Return (x, y) of the center of cell containing provided text 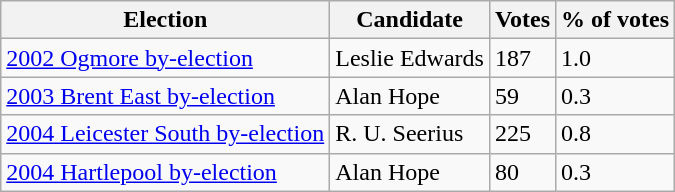
Votes (522, 20)
2003 Brent East by-election (166, 96)
59 (522, 96)
187 (522, 58)
Election (166, 20)
Leslie Edwards (410, 58)
2002 Ogmore by-election (166, 58)
225 (522, 134)
2004 Hartlepool by-election (166, 172)
R. U. Seerius (410, 134)
2004 Leicester South by-election (166, 134)
0.8 (616, 134)
1.0 (616, 58)
Candidate (410, 20)
% of votes (616, 20)
80 (522, 172)
